Scan for the cell matching the given text and deliver its (x, y) coordinate at center. 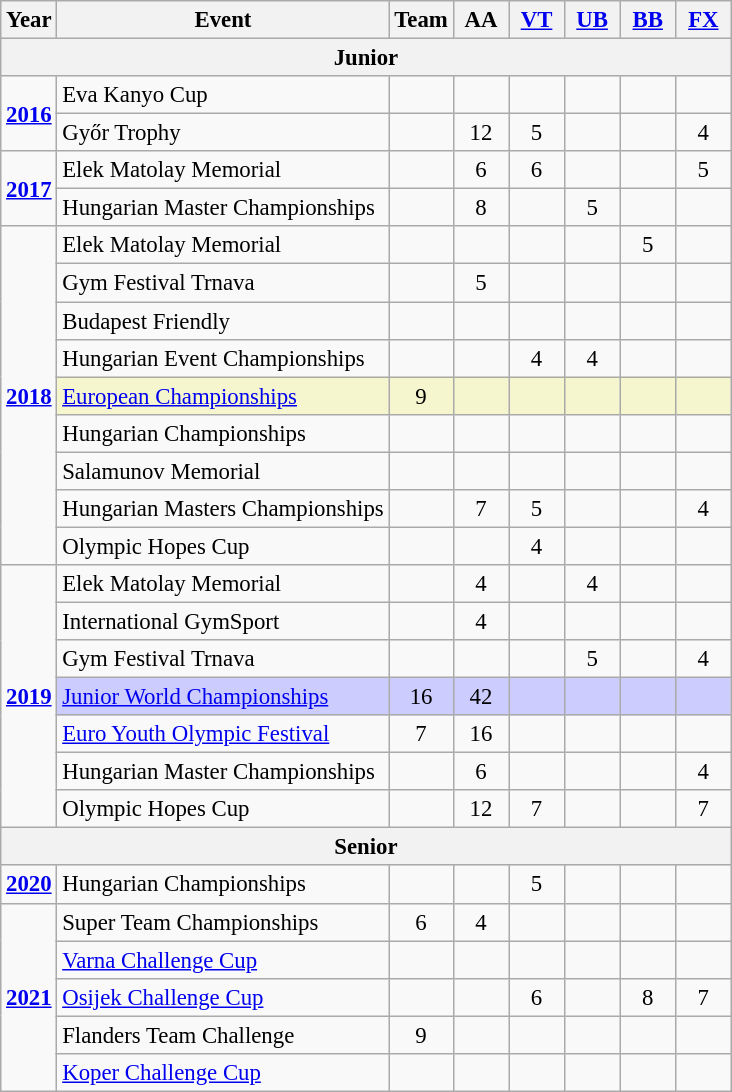
2019 (29, 696)
Varna Challenge Cup (223, 960)
International GymSport (223, 621)
Junior (366, 58)
Győr Trophy (223, 133)
2016 (29, 114)
FX (704, 20)
UB (592, 20)
Hungarian Event Championships (223, 358)
2018 (29, 395)
European Championships (223, 396)
Budapest Friendly (223, 321)
Salamunov Memorial (223, 471)
Team (421, 20)
Hungarian Masters Championships (223, 509)
Koper Challenge Cup (223, 1073)
Eva Kanyo Cup (223, 95)
BB (648, 20)
2020 (29, 885)
AA (481, 20)
Flanders Team Challenge (223, 1035)
Year (29, 20)
VT (537, 20)
2021 (29, 997)
Osijek Challenge Cup (223, 997)
42 (481, 697)
Euro Youth Olympic Festival (223, 734)
Event (223, 20)
Senior (366, 847)
Junior World Championships (223, 697)
2017 (29, 188)
Super Team Championships (223, 922)
